Extract the [x, y] coordinate from the center of the cell holding the provided text.  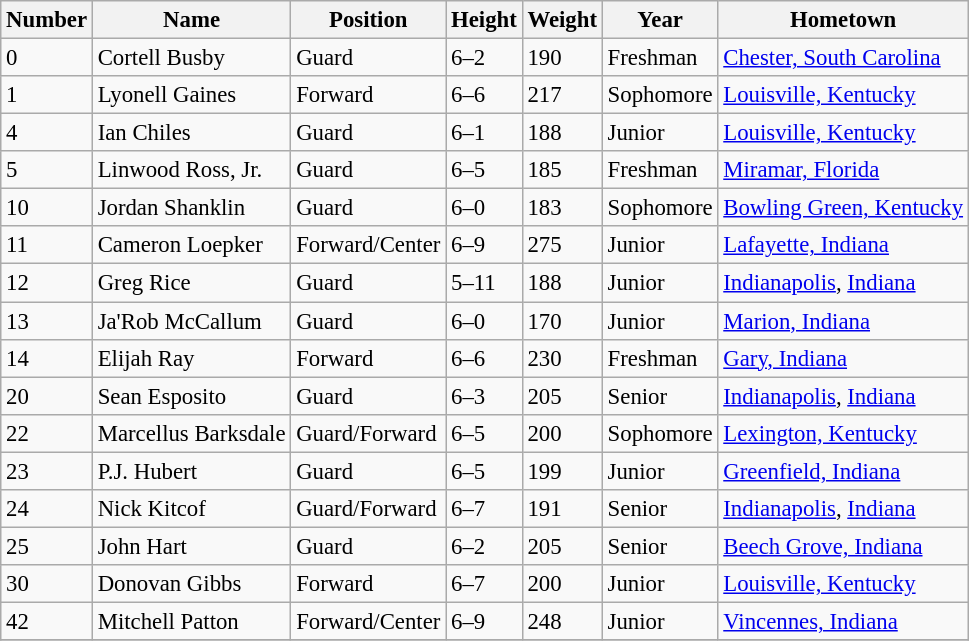
5 [47, 170]
0 [47, 58]
199 [562, 471]
Year [660, 20]
Weight [562, 20]
190 [562, 58]
Ian Chiles [191, 133]
217 [562, 95]
Hometown [843, 20]
Name [191, 20]
Sean Esposito [191, 396]
Number [47, 20]
Cameron Loepker [191, 245]
12 [47, 283]
Gary, Indiana [843, 358]
6–1 [484, 133]
Lexington, Kentucky [843, 433]
Marcellus Barksdale [191, 433]
Vincennes, Indiana [843, 621]
20 [47, 396]
170 [562, 321]
14 [47, 358]
183 [562, 208]
P.J. Hubert [191, 471]
11 [47, 245]
Marion, Indiana [843, 321]
25 [47, 546]
191 [562, 509]
275 [562, 245]
Cortell Busby [191, 58]
Elijah Ray [191, 358]
6–3 [484, 396]
Mitchell Patton [191, 621]
10 [47, 208]
Donovan Gibbs [191, 584]
Lafayette, Indiana [843, 245]
Chester, South Carolina [843, 58]
5–11 [484, 283]
185 [562, 170]
30 [47, 584]
Beech Grove, Indiana [843, 546]
22 [47, 433]
John Hart [191, 546]
Greenfield, Indiana [843, 471]
Linwood Ross, Jr. [191, 170]
Greg Rice [191, 283]
Lyonell Gaines [191, 95]
1 [47, 95]
23 [47, 471]
230 [562, 358]
Miramar, Florida [843, 170]
24 [47, 509]
Nick Kitcof [191, 509]
Jordan Shanklin [191, 208]
4 [47, 133]
13 [47, 321]
Ja'Rob McCallum [191, 321]
Position [368, 20]
Height [484, 20]
Bowling Green, Kentucky [843, 208]
248 [562, 621]
42 [47, 621]
